Locate the cell with the specified text and output its (X, Y) center coordinate. 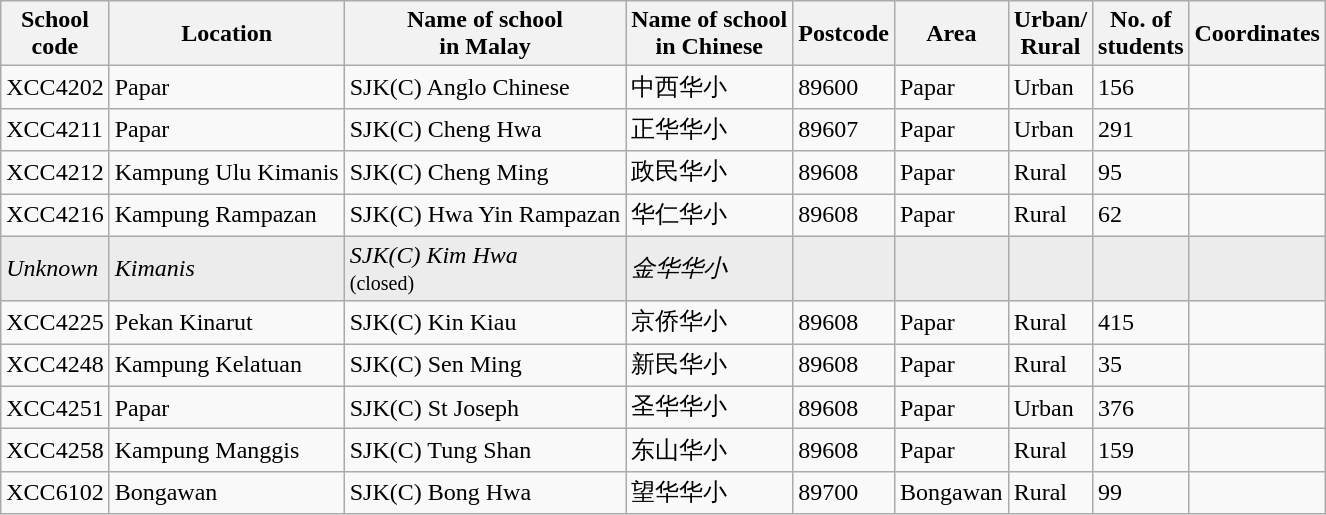
376 (1141, 408)
Name of schoolin Malay (484, 34)
XCC4258 (55, 450)
Coordinates (1257, 34)
XCC4251 (55, 408)
62 (1141, 216)
Name of schoolin Chinese (710, 34)
89607 (844, 130)
XCC4216 (55, 216)
圣华华小 (710, 408)
159 (1141, 450)
XCC4202 (55, 88)
415 (1141, 322)
95 (1141, 172)
SJK(C) Sen Ming (484, 366)
中西华小 (710, 88)
望华华小 (710, 492)
正华华小 (710, 130)
89600 (844, 88)
XCC4212 (55, 172)
XCC4248 (55, 366)
新民华小 (710, 366)
156 (1141, 88)
华仁华小 (710, 216)
SJK(C) Anglo Chinese (484, 88)
XCC4225 (55, 322)
Kampung Manggis (226, 450)
Unknown (55, 268)
No. ofstudents (1141, 34)
Kampung Ulu Kimanis (226, 172)
东山华小 (710, 450)
Pekan Kinarut (226, 322)
SJK(C) Cheng Ming (484, 172)
SJK(C) Kim Hwa(closed) (484, 268)
SJK(C) Tung Shan (484, 450)
XCC4211 (55, 130)
京侨华小 (710, 322)
政民华小 (710, 172)
Kimanis (226, 268)
99 (1141, 492)
Kampung Rampazan (226, 216)
Kampung Kelatuan (226, 366)
Area (951, 34)
金华华小 (710, 268)
SJK(C) Bong Hwa (484, 492)
XCC6102 (55, 492)
89700 (844, 492)
SJK(C) St Joseph (484, 408)
Postcode (844, 34)
SJK(C) Cheng Hwa (484, 130)
Urban/Rural (1050, 34)
Schoolcode (55, 34)
35 (1141, 366)
SJK(C) Hwa Yin Rampazan (484, 216)
SJK(C) Kin Kiau (484, 322)
Location (226, 34)
291 (1141, 130)
